Search for the cell housing the specified text and yield its [x, y] center coordinate. 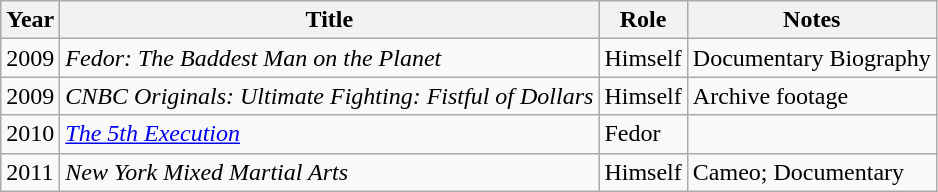
Fedor [643, 134]
New York Mixed Martial Arts [330, 172]
Title [330, 20]
Fedor: The Baddest Man on the Planet [330, 58]
2011 [30, 172]
Documentary Biography [812, 58]
2010 [30, 134]
Role [643, 20]
CNBC Originals: Ultimate Fighting: Fistful of Dollars [330, 96]
Cameo; Documentary [812, 172]
Notes [812, 20]
Year [30, 20]
The 5th Execution [330, 134]
Archive footage [812, 96]
